Return (X, Y) of the center of cell containing provided text 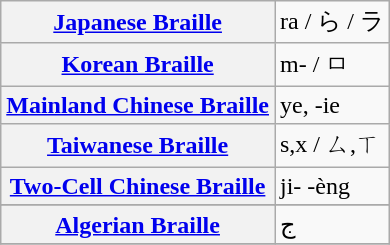
Korean Braille (138, 64)
ye, -ie (332, 105)
Mainland Chinese Braille (138, 105)
Taiwanese Braille (138, 146)
Two-Cell Chinese Braille (138, 185)
s,x / ㄙ,ㄒ (332, 146)
ji- -èng (332, 185)
ra / ら / ラ (332, 22)
m- / ㅁ (332, 64)
Algerian Braille (138, 225)
ج ‎ (332, 225)
Japanese Braille (138, 22)
